Identify which cell holds the provided text, then report its (x, y) central coordinate. 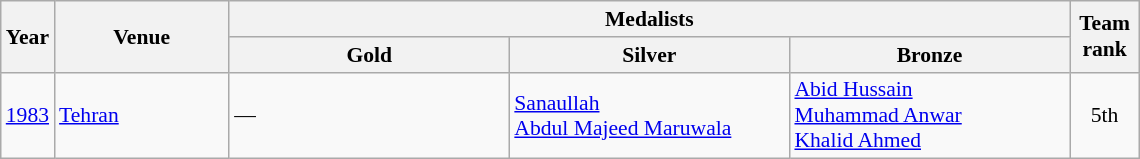
Bronze (929, 55)
Medalists (649, 19)
5th (1105, 116)
Silver (649, 55)
SanaullahAbdul Majeed Maruwala (649, 116)
Year (28, 36)
Abid HussainMuhammad AnwarKhalid Ahmed (929, 116)
— (369, 116)
1983 (28, 116)
Tehran (142, 116)
Team rank (1105, 36)
Venue (142, 36)
Gold (369, 55)
